Output the [X, Y] coordinate of the center of the cell containing the given text.  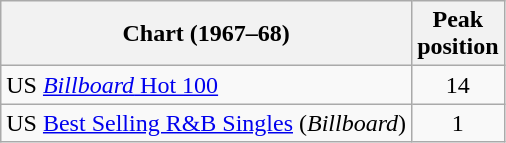
14 [458, 85]
Chart (1967–68) [206, 34]
US Best Selling R&B Singles (Billboard) [206, 123]
Peakposition [458, 34]
1 [458, 123]
US Billboard Hot 100 [206, 85]
